Find where the given text appears and provide that cell's center as (x, y) coordinate. 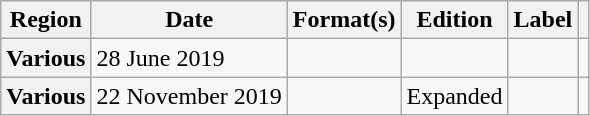
22 November 2019 (189, 96)
Date (189, 20)
Label (543, 20)
Format(s) (344, 20)
28 June 2019 (189, 58)
Region (46, 20)
Edition (454, 20)
Expanded (454, 96)
